Capture the cell that displays the provided text and extract its (x, y) central coordinate. 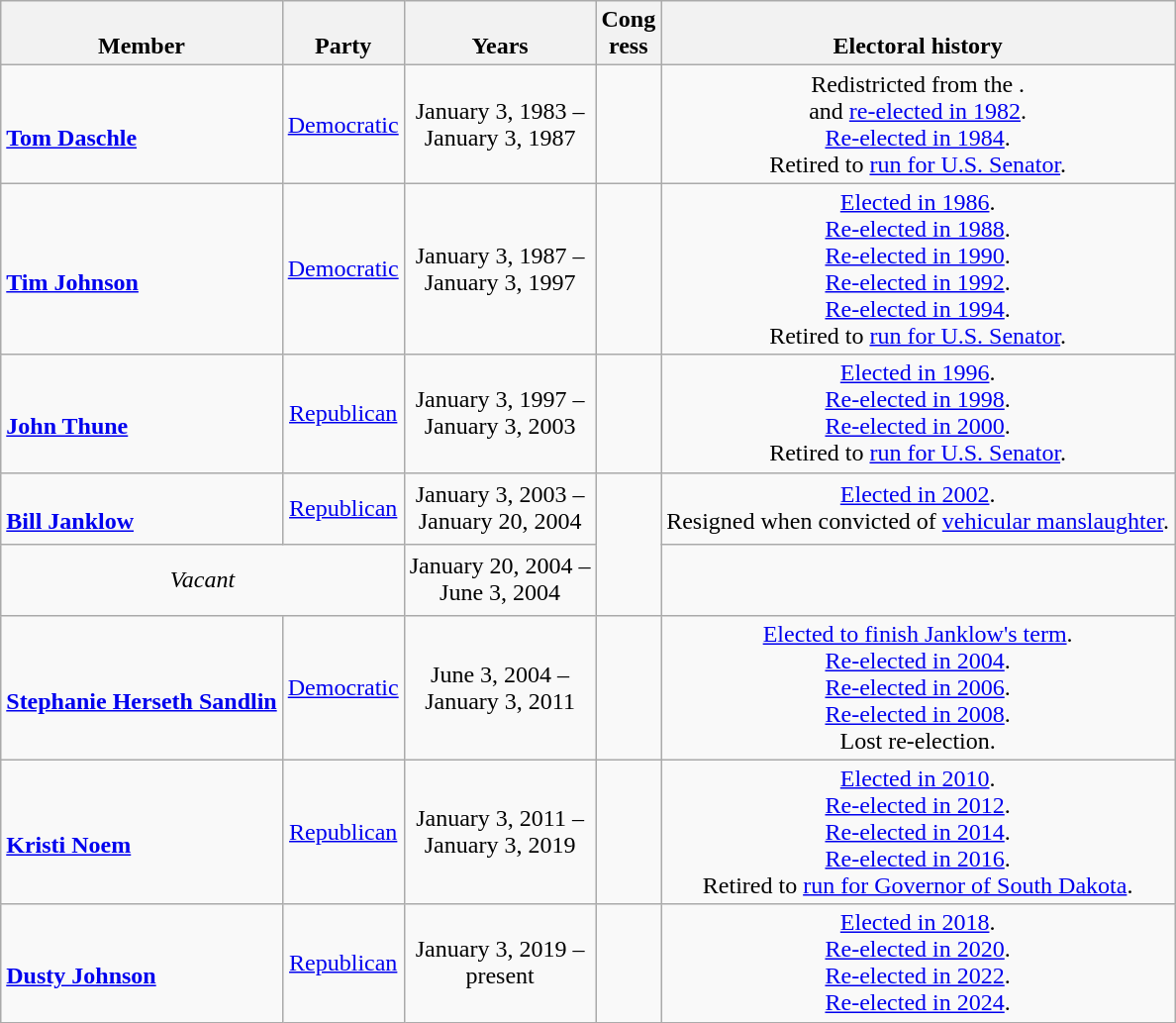
Congress (629, 34)
Dusty Johnson (142, 963)
Elected in 2018.Re-elected in 2020.Re-elected in 2022.Re-elected in 2024. (919, 963)
John Thune (142, 414)
Elected to finish Janklow's term.Re-elected in 2004.Re-elected in 2006.Re-elected in 2008.Lost re-election. (919, 687)
January 3, 1983 –January 3, 1987 (500, 125)
Stephanie Herseth Sandlin (142, 687)
Redistricted from the .and re-elected in 1982.Re-elected in 1984.Retired to run for U.S. Senator. (919, 125)
January 20, 2004 –June 3, 2004 (500, 579)
Vacant (202, 579)
January 3, 1987 –January 3, 1997 (500, 269)
Elected in 2010.Re-elected in 2012.Re-elected in 2014.Re-elected in 2016.Retired to run for Governor of South Dakota. (919, 832)
Elected in 2002.Resigned when convicted of vehicular manslaughter. (919, 508)
Kristi Noem (142, 832)
June 3, 2004 –January 3, 2011 (500, 687)
Electoral history (919, 34)
Elected in 1986.Re-elected in 1988.Re-elected in 1990.Re-elected in 1992.Re-elected in 1994.Retired to run for U.S. Senator. (919, 269)
Years (500, 34)
January 3, 1997 –January 3, 2003 (500, 414)
Tim Johnson (142, 269)
Tom Daschle (142, 125)
January 3, 2019 –present (500, 963)
Party (343, 34)
January 3, 2003 –January 20, 2004 (500, 508)
Elected in 1996.Re-elected in 1998.Re-elected in 2000.Retired to run for U.S. Senator. (919, 414)
January 3, 2011 –January 3, 2019 (500, 832)
Bill Janklow (142, 508)
Member (142, 34)
